Find where the given text appears and provide that cell's center as (X, Y) coordinate. 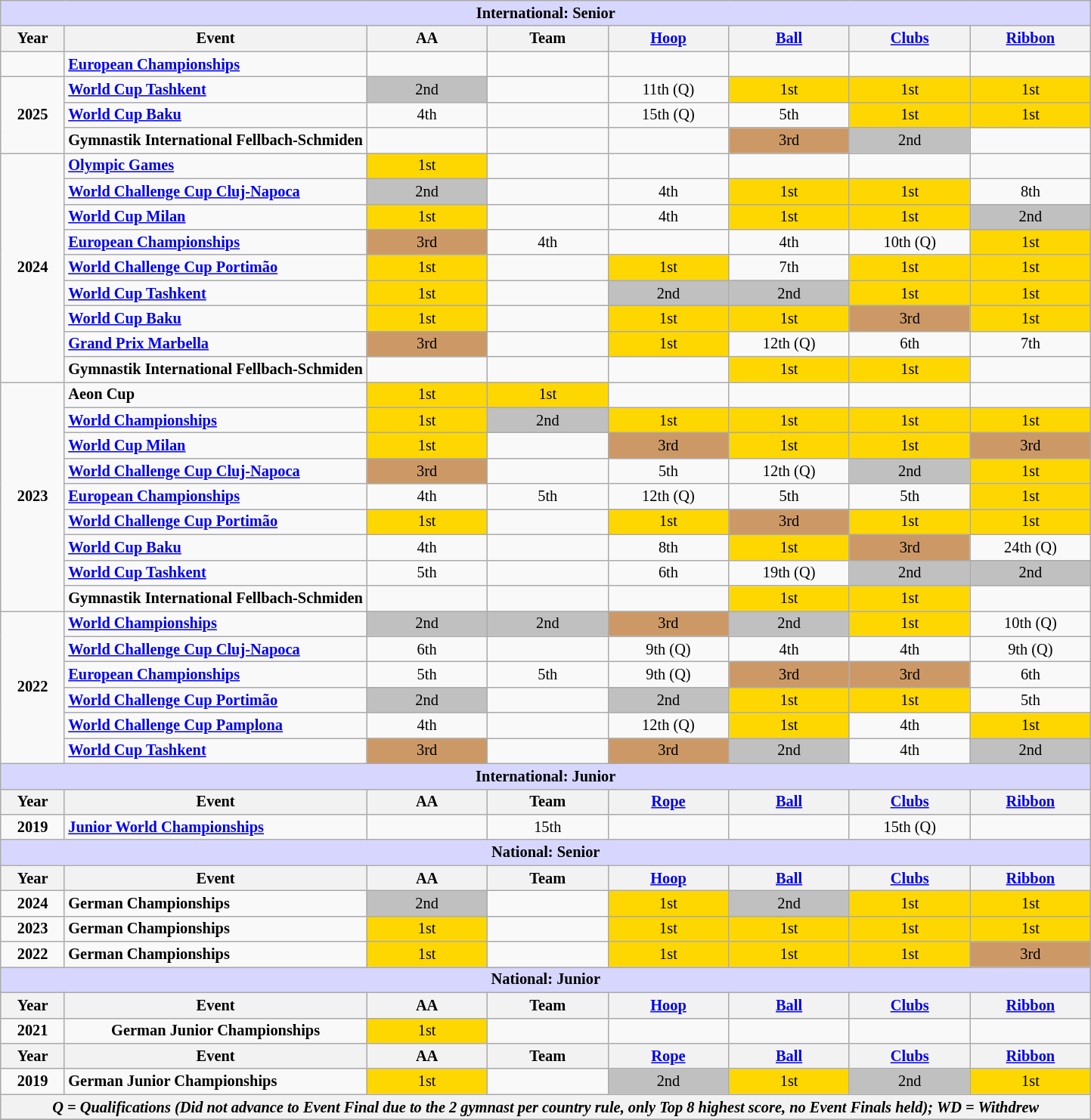
19th (Q) (789, 573)
Grand Prix Marbella (215, 344)
24th (Q) (1031, 547)
World Challenge Cup Pamplona (215, 726)
National: Senior (546, 852)
International: Senior (546, 13)
Olympic Games (215, 166)
Aeon Cup (215, 394)
Junior World Championships (215, 827)
15th (547, 827)
National: Junior (546, 979)
International: Junior (546, 776)
11th (Q) (668, 89)
2021 (33, 1031)
2025 (33, 115)
